Identify which cell holds the provided text, then report its [X, Y] central coordinate. 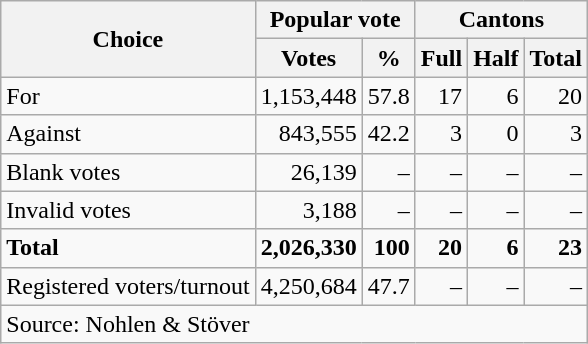
4,250,684 [308, 286]
23 [556, 248]
47.7 [388, 286]
Blank votes [128, 172]
For [128, 96]
% [388, 58]
26,139 [308, 172]
Half [496, 58]
Against [128, 134]
843,555 [308, 134]
0 [496, 134]
Registered voters/turnout [128, 286]
Choice [128, 39]
42.2 [388, 134]
2,026,330 [308, 248]
Popular vote [335, 20]
Source: Nohlen & Stöver [294, 324]
1,153,448 [308, 96]
Full [441, 58]
Votes [308, 58]
Cantons [501, 20]
57.8 [388, 96]
3,188 [308, 210]
Invalid votes [128, 210]
17 [441, 96]
100 [388, 248]
